Extract the (X, Y) coordinate from the center of the cell holding the provided text.  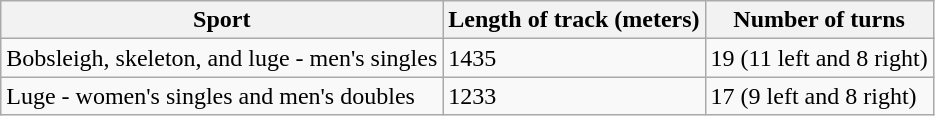
Sport (222, 20)
19 (11 left and 8 right) (819, 58)
1435 (574, 58)
1233 (574, 96)
Bobsleigh, skeleton, and luge - men's singles (222, 58)
Luge - women's singles and men's doubles (222, 96)
Number of turns (819, 20)
17 (9 left and 8 right) (819, 96)
Length of track (meters) (574, 20)
